Search for the cell housing the specified text and yield its (x, y) center coordinate. 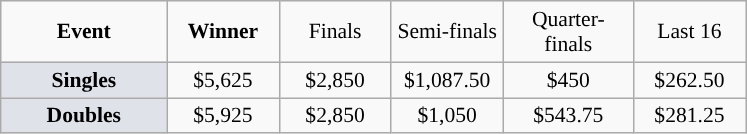
$281.25 (689, 116)
Event (84, 32)
$5,625 (223, 80)
$1,087.50 (447, 80)
$543.75 (568, 116)
Singles (84, 80)
Doubles (84, 116)
$1,050 (447, 116)
$5,925 (223, 116)
Semi-finals (447, 32)
Finals (335, 32)
$262.50 (689, 80)
Quarter-finals (568, 32)
Winner (223, 32)
Last 16 (689, 32)
$450 (568, 80)
